Provide the (X, Y) coordinate of the cell's center where the given text is located.  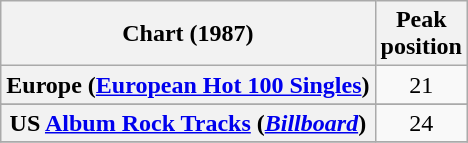
24 (421, 123)
21 (421, 85)
Chart (1987) (188, 34)
Europe (European Hot 100 Singles) (188, 85)
Peakposition (421, 34)
US Album Rock Tracks (Billboard) (188, 123)
